Scan for the cell matching the given text and deliver its (x, y) coordinate at center. 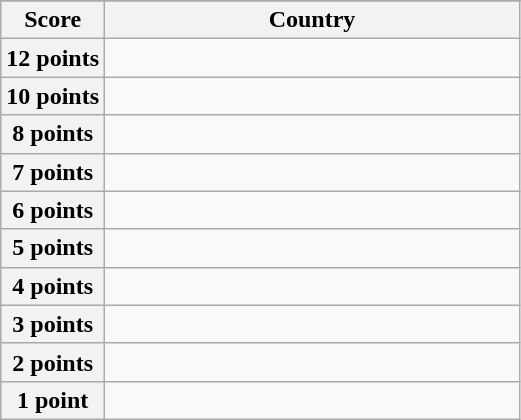
12 points (53, 58)
5 points (53, 248)
Score (53, 20)
3 points (53, 324)
4 points (53, 286)
1 point (53, 400)
8 points (53, 134)
10 points (53, 96)
7 points (53, 172)
2 points (53, 362)
6 points (53, 210)
Country (312, 20)
